Determine the (X, Y) coordinate at the center of the cell enclosing the given text.  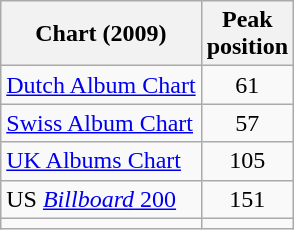
US Billboard 200 (101, 199)
Peakposition (247, 34)
105 (247, 161)
Swiss Album Chart (101, 123)
UK Albums Chart (101, 161)
Dutch Album Chart (101, 85)
61 (247, 85)
151 (247, 199)
57 (247, 123)
Chart (2009) (101, 34)
